Scan for the cell matching the given text and deliver its [x, y] coordinate at center. 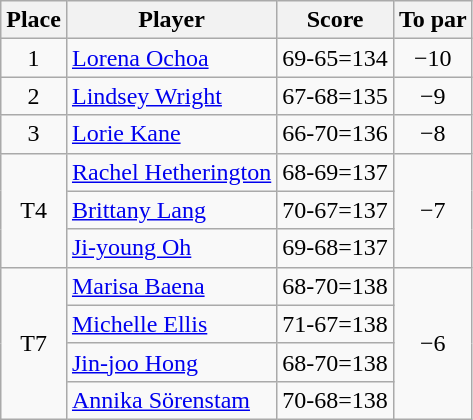
T4 [34, 210]
Ji-young Oh [171, 248]
Lindsey Wright [171, 96]
−8 [432, 134]
Brittany Lang [171, 210]
To par [432, 20]
66-70=136 [336, 134]
1 [34, 58]
Score [336, 20]
−6 [432, 343]
69-68=137 [336, 248]
Marisa Baena [171, 286]
T7 [34, 343]
3 [34, 134]
69-65=134 [336, 58]
Annika Sörenstam [171, 400]
Player [171, 20]
70-67=137 [336, 210]
Lorena Ochoa [171, 58]
68-69=137 [336, 172]
Michelle Ellis [171, 324]
Jin-joo Hong [171, 362]
−9 [432, 96]
Place [34, 20]
Rachel Hetherington [171, 172]
67-68=135 [336, 96]
70-68=138 [336, 400]
Lorie Kane [171, 134]
71-67=138 [336, 324]
−7 [432, 210]
−10 [432, 58]
2 [34, 96]
